Output the (x, y) coordinate of the center of the cell containing the given text.  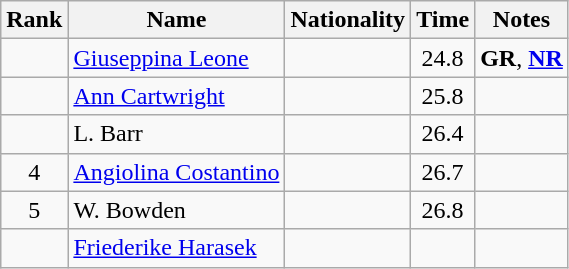
24.8 (443, 58)
4 (34, 172)
26.7 (443, 172)
25.8 (443, 96)
Giuseppina Leone (176, 58)
GR, NR (522, 58)
Friederike Harasek (176, 248)
5 (34, 210)
Ann Cartwright (176, 96)
Notes (522, 20)
W. Bowden (176, 210)
Time (443, 20)
26.8 (443, 210)
26.4 (443, 134)
Nationality (348, 20)
Angiolina Costantino (176, 172)
Rank (34, 20)
L. Barr (176, 134)
Name (176, 20)
